Search for the cell housing the specified text and yield its (x, y) center coordinate. 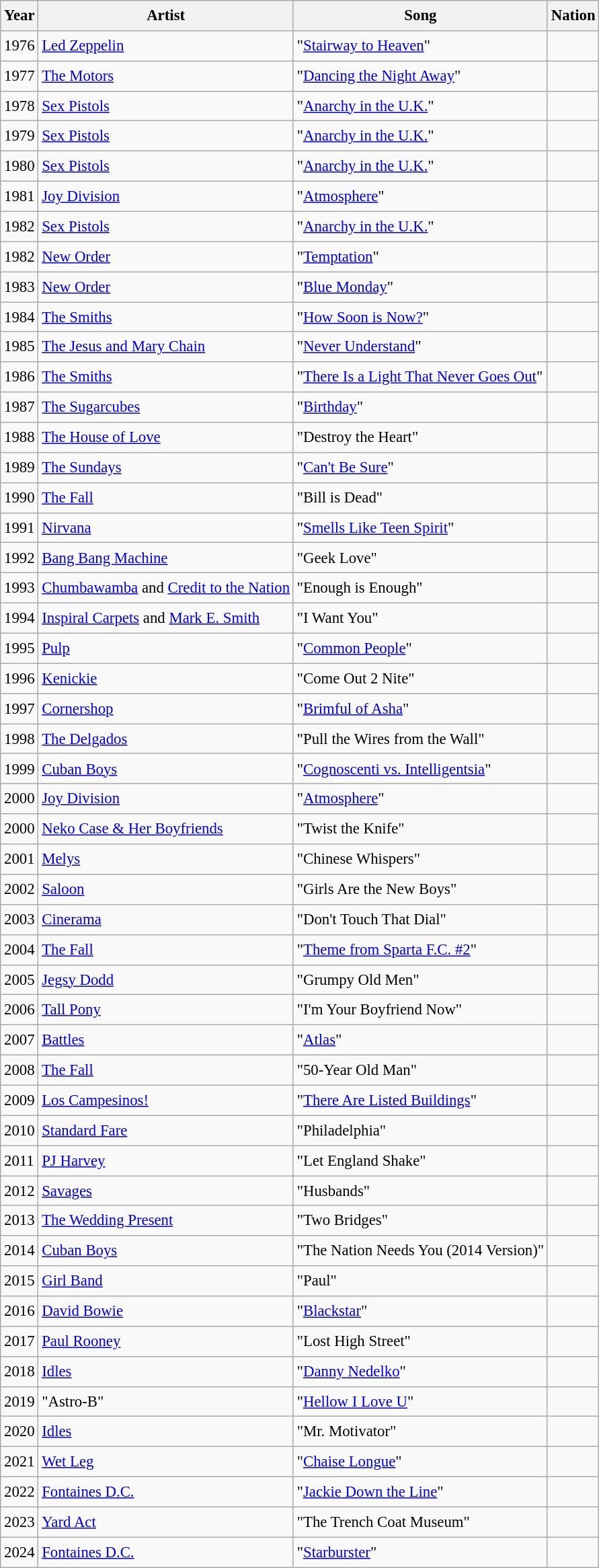
"Atlas" (420, 1040)
The Delgados (165, 739)
2017 (19, 1341)
"The Trench Coat Museum" (420, 1522)
Nation (573, 16)
1986 (19, 377)
"Dancing the Night Away" (420, 77)
"Jackie Down the Line" (420, 1492)
Paul Rooney (165, 1341)
Jegsy Dodd (165, 979)
"Blue Monday" (420, 287)
"Stairway to Heaven" (420, 46)
2020 (19, 1431)
2022 (19, 1492)
"Never Understand" (420, 347)
1995 (19, 648)
1992 (19, 558)
Bang Bang Machine (165, 558)
1998 (19, 739)
1984 (19, 318)
"Cognoscenti vs. Intelligentsia" (420, 770)
1997 (19, 709)
The Jesus and Mary Chain (165, 347)
"Smells Like Teen Spirit" (420, 527)
Song (420, 16)
2001 (19, 860)
PJ Harvey (165, 1161)
"Blackstar" (420, 1312)
"Twist the Knife" (420, 829)
1989 (19, 468)
2007 (19, 1040)
"I Want You" (420, 619)
"Chaise Longue" (420, 1462)
Standard Fare (165, 1130)
2004 (19, 950)
Nirvana (165, 527)
"Philadelphia" (420, 1130)
"Chinese Whispers" (420, 860)
The Sundays (165, 468)
Los Campesinos! (165, 1100)
"There Is a Light That Never Goes Out" (420, 377)
"How Soon is Now?" (420, 318)
The Sugarcubes (165, 408)
2003 (19, 920)
1987 (19, 408)
"Brimful of Asha" (420, 709)
Chumbawamba and Credit to the Nation (165, 588)
"Danny Nedelko" (420, 1371)
2012 (19, 1191)
Inspiral Carpets and Mark E. Smith (165, 619)
1978 (19, 106)
2021 (19, 1462)
1976 (19, 46)
1996 (19, 678)
Kenickie (165, 678)
2014 (19, 1251)
Savages (165, 1191)
Pulp (165, 648)
1979 (19, 136)
"Husbands" (420, 1191)
2013 (19, 1220)
2011 (19, 1161)
1980 (19, 167)
"Come Out 2 Nite" (420, 678)
"Pull the Wires from the Wall" (420, 739)
Neko Case & Her Boyfriends (165, 829)
"Paul" (420, 1281)
2019 (19, 1402)
"Don't Touch That Dial" (420, 920)
"Destroy the Heart" (420, 437)
"Lost High Street" (420, 1341)
2018 (19, 1371)
Girl Band (165, 1281)
1990 (19, 498)
Led Zeppelin (165, 46)
"Girls Are the New Boys" (420, 889)
Melys (165, 860)
"Hellow I Love U" (420, 1402)
The House of Love (165, 437)
"Theme from Sparta F.C. #2" (420, 950)
1985 (19, 347)
1991 (19, 527)
2009 (19, 1100)
1994 (19, 619)
The Motors (165, 77)
"Birthday" (420, 408)
David Bowie (165, 1312)
Saloon (165, 889)
Cornershop (165, 709)
2008 (19, 1071)
1983 (19, 287)
2023 (19, 1522)
2005 (19, 979)
The Wedding Present (165, 1220)
"Bill is Dead" (420, 498)
Tall Pony (165, 1010)
Yard Act (165, 1522)
Artist (165, 16)
"I'm Your Boyfriend Now" (420, 1010)
2006 (19, 1010)
Cinerama (165, 920)
Battles (165, 1040)
2015 (19, 1281)
1999 (19, 770)
2010 (19, 1130)
"There Are Listed Buildings" (420, 1100)
"Two Bridges" (420, 1220)
"Let England Shake" (420, 1161)
"Grumpy Old Men" (420, 979)
"Can't Be Sure" (420, 468)
"Mr. Motivator" (420, 1431)
"Starburster" (420, 1553)
"50-Year Old Man" (420, 1071)
"Astro-B" (165, 1402)
1977 (19, 77)
Year (19, 16)
"The Nation Needs You (2014 Version)" (420, 1251)
"Common People" (420, 648)
2024 (19, 1553)
1981 (19, 196)
"Geek Love" (420, 558)
Wet Leg (165, 1462)
2002 (19, 889)
1993 (19, 588)
"Temptation" (420, 257)
1988 (19, 437)
2016 (19, 1312)
"Enough is Enough" (420, 588)
